For the text-containing cell, return its midpoint in [X, Y] coordinate format. 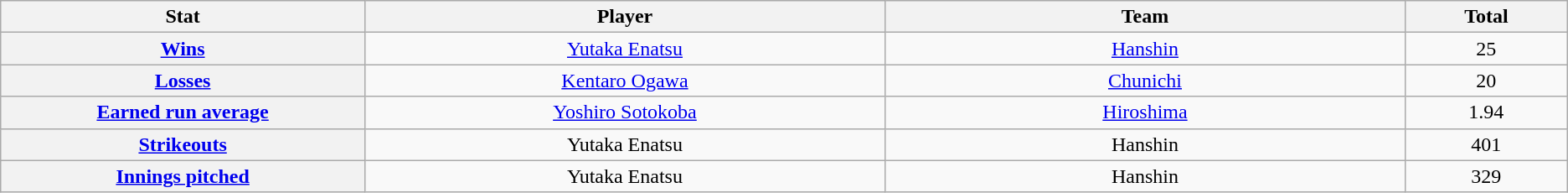
Yoshiro Sotokoba [625, 112]
329 [1486, 176]
Wins [183, 49]
Team [1144, 17]
20 [1486, 81]
25 [1486, 49]
401 [1486, 144]
1.94 [1486, 112]
Kentaro Ogawa [625, 81]
Earned run average [183, 112]
Chunichi [1144, 81]
Stat [183, 17]
Strikeouts [183, 144]
Total [1486, 17]
Player [625, 17]
Hiroshima [1144, 112]
Losses [183, 81]
Innings pitched [183, 176]
